Find where the given text appears and provide that cell's center as [x, y] coordinate. 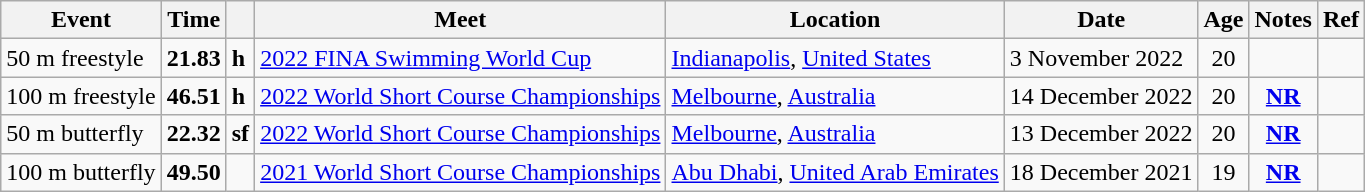
2021 World Short Course Championships [460, 172]
Ref [1340, 20]
22.32 [194, 134]
Date [1101, 20]
46.51 [194, 96]
50 m butterfly [81, 134]
21.83 [194, 58]
2022 FINA Swimming World Cup [460, 58]
Notes [1283, 20]
49.50 [194, 172]
13 December 2022 [1101, 134]
sf [240, 134]
3 November 2022 [1101, 58]
Indianapolis, United States [835, 58]
Event [81, 20]
Time [194, 20]
Location [835, 20]
14 December 2022 [1101, 96]
19 [1224, 172]
Meet [460, 20]
100 m freestyle [81, 96]
Age [1224, 20]
50 m freestyle [81, 58]
100 m butterfly [81, 172]
Abu Dhabi, United Arab Emirates [835, 172]
18 December 2021 [1101, 172]
